From the cell containing the given text, extract its center point as (x, y) coordinate. 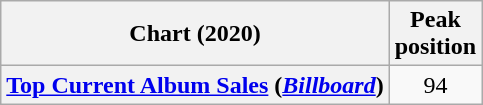
Top Current Album Sales (Billboard) (195, 85)
Peakposition (435, 34)
Chart (2020) (195, 34)
94 (435, 85)
